Scan for the cell matching the given text and deliver its [x, y] coordinate at center. 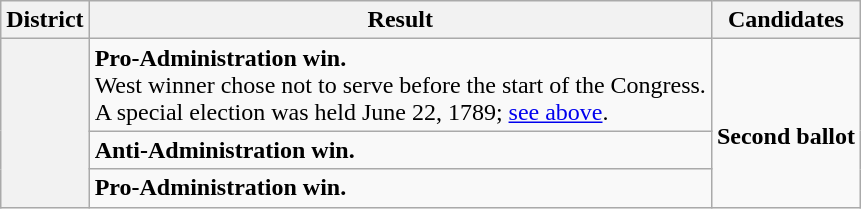
Second ballot [786, 123]
Anti-Administration win. [400, 150]
District [45, 20]
Candidates [786, 20]
Result [400, 20]
Pro-Administration win. [400, 188]
Pro-Administration win.West winner chose not to serve before the start of the Congress.A special election was held June 22, 1789; see above. [400, 85]
